Extract the [x, y] coordinate from the center of the cell holding the provided text.  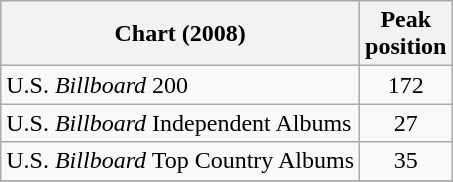
Peakposition [406, 34]
27 [406, 123]
U.S. Billboard 200 [180, 85]
172 [406, 85]
Chart (2008) [180, 34]
U.S. Billboard Top Country Albums [180, 161]
35 [406, 161]
U.S. Billboard Independent Albums [180, 123]
